Return the [X, Y] coordinate for the center point of the cell that contains the specified text.  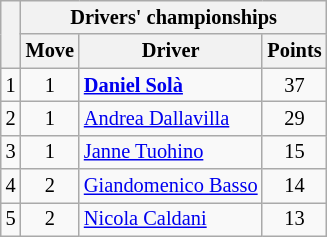
14 [294, 186]
29 [294, 118]
3 [11, 152]
37 [294, 85]
Points [294, 51]
Drivers' championships [174, 17]
Daniel Solà [171, 85]
15 [294, 152]
4 [11, 186]
Giandomenico Basso [171, 186]
Nicola Caldani [171, 219]
5 [11, 219]
Move [50, 51]
13 [294, 219]
Janne Tuohino [171, 152]
Andrea Dallavilla [171, 118]
Driver [171, 51]
